Locate the cell with the specified text and output its [x, y] center coordinate. 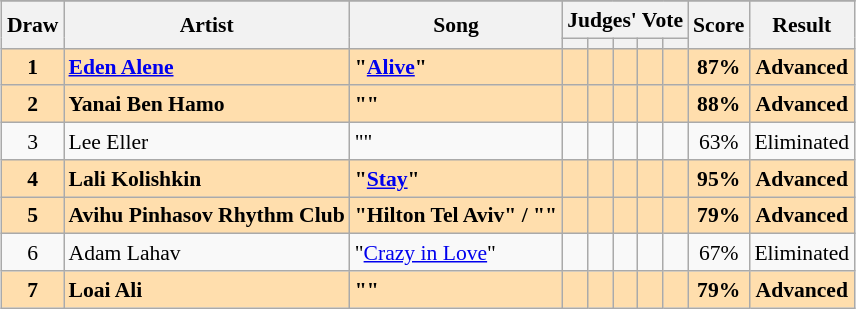
"Alive" [456, 66]
5 [33, 216]
Artist [207, 24]
67% [718, 252]
4 [33, 178]
Judges' Vote [625, 20]
Eden Alene [207, 66]
2 [33, 104]
Lali Kolishkin [207, 178]
Yanai Ben Hamo [207, 104]
Loai Ali [207, 290]
Draw [33, 24]
Adam Lahav [207, 252]
"Stay" [456, 178]
3 [33, 142]
88% [718, 104]
1 [33, 66]
63% [718, 142]
6 [33, 252]
"Crazy in Love" [456, 252]
Lee Eller [207, 142]
Song [456, 24]
Avihu Pinhasov Rhythm Club [207, 216]
Score [718, 24]
"Hilton Tel Aviv" / "" [456, 216]
7 [33, 290]
Result [802, 24]
87% [718, 66]
95% [718, 178]
